Determine the [x, y] coordinate at the center of the cell enclosing the given text.  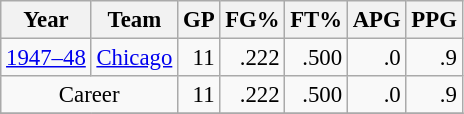
Team [134, 20]
Chicago [134, 58]
PPG [434, 20]
FT% [316, 20]
Career [90, 95]
FG% [252, 20]
APG [376, 20]
1947–48 [46, 58]
Year [46, 20]
GP [199, 20]
